Locate the cell with the specified text and output its [x, y] center coordinate. 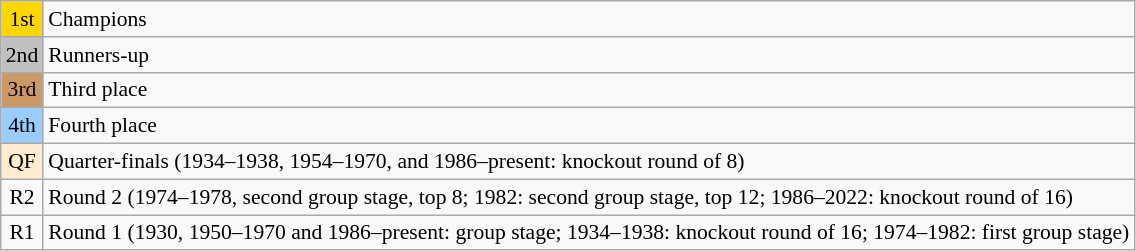
Third place [588, 90]
QF [22, 162]
Champions [588, 19]
3rd [22, 90]
R1 [22, 233]
1st [22, 19]
Round 1 (1930, 1950–1970 and 1986–present: group stage; 1934–1938: knockout round of 16; 1974–1982: first group stage) [588, 233]
4th [22, 126]
2nd [22, 55]
Fourth place [588, 126]
Round 2 (1974–1978, second group stage, top 8; 1982: second group stage, top 12; 1986–2022: knockout round of 16) [588, 197]
R2 [22, 197]
Runners-up [588, 55]
Quarter-finals (1934–1938, 1954–1970, and 1986–present: knockout round of 8) [588, 162]
